Return the [x, y] coordinate for the center point of the cell that contains the specified text.  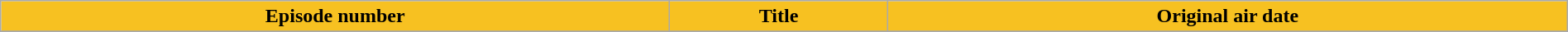
Episode number [336, 16]
Original air date [1227, 16]
Title [779, 16]
